Return the (X, Y) coordinate for the center point of the cell that contains the specified text.  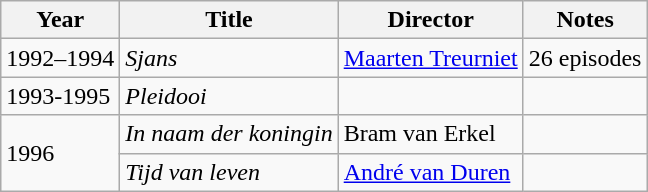
Year (60, 20)
Maarten Treurniet (430, 58)
André van Duren (430, 172)
Tijd van leven (229, 172)
1996 (60, 153)
Director (430, 20)
Bram van Erkel (430, 134)
1993-1995 (60, 96)
1992–1994 (60, 58)
Notes (585, 20)
In naam der koningin (229, 134)
Pleidooi (229, 96)
Sjans (229, 58)
Title (229, 20)
26 episodes (585, 58)
